Determine the (X, Y) coordinate at the center of the cell enclosing the given text.  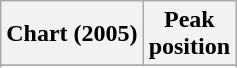
Peakposition (189, 34)
Chart (2005) (72, 34)
